Capture the cell that displays the provided text and extract its [X, Y] central coordinate. 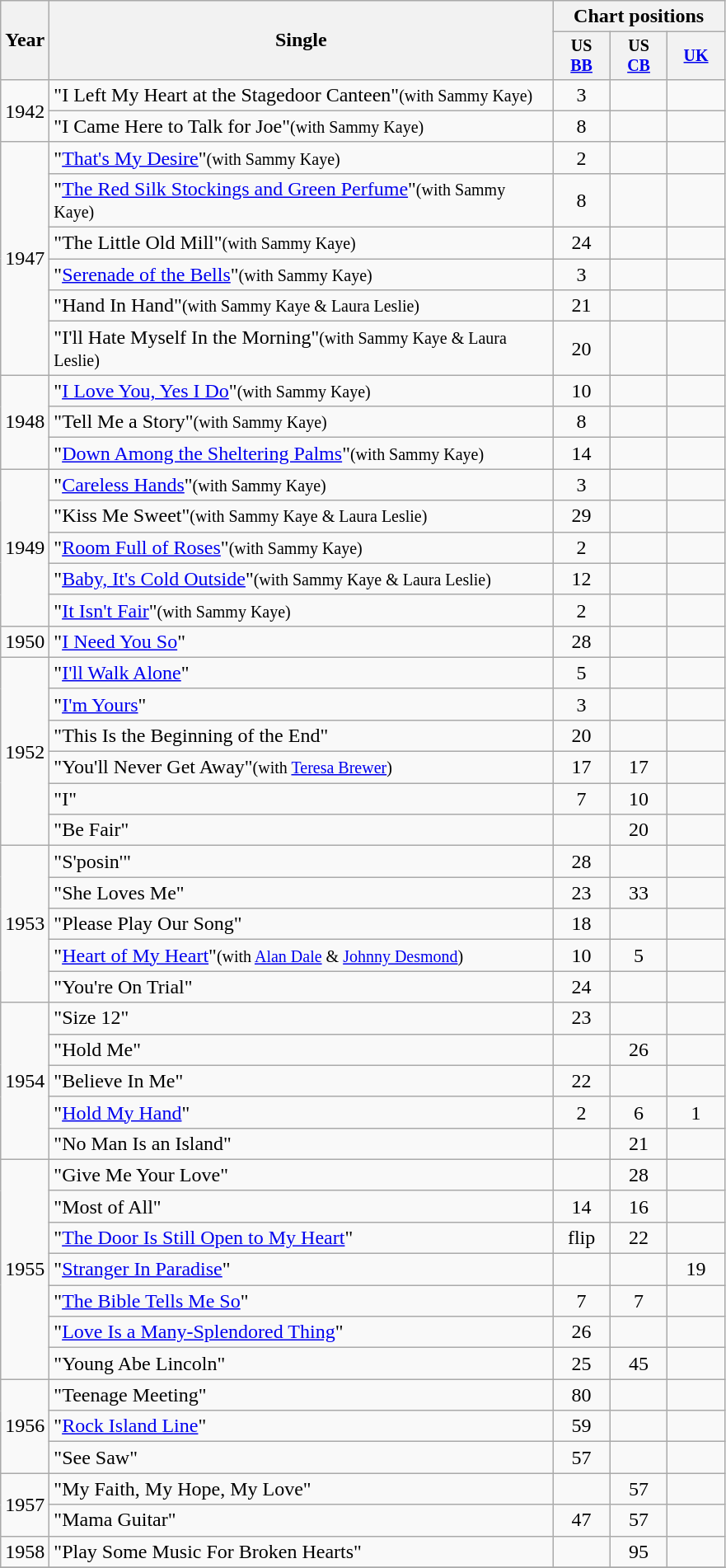
"I Came Here to Talk for Joe"(with Sammy Kaye) [302, 126]
"I'll Walk Alone" [302, 673]
"Heart of My Heart"(with Alan Dale & Johnny Desmond) [302, 955]
"This Is the Beginning of the End" [302, 735]
USBB [582, 56]
1947 [25, 258]
"Please Play Our Song" [302, 924]
1958 [25, 1552]
Chart positions [639, 16]
1 [696, 1112]
"Rock Island Line" [302, 1426]
"You'll Never Get Away"(with Teresa Brewer) [302, 768]
"The Bible Tells Me So" [302, 1301]
"Mama Guitar" [302, 1520]
"Young Abe Lincoln" [302, 1364]
59 [582, 1426]
"See Saw" [302, 1458]
"I" [302, 799]
1954 [25, 1081]
1953 [25, 924]
"That's My Desire"(with Sammy Kaye) [302, 157]
"Kiss Me Sweet"(with Sammy Kaye & Laura Leslie) [302, 516]
25 [582, 1364]
1957 [25, 1505]
"No Man Is an Island" [302, 1143]
"I'm Yours" [302, 704]
"I Love You, Yes I Do"(with Sammy Kaye) [302, 391]
"Baby, It's Cold Outside"(with Sammy Kaye & Laura Leslie) [302, 579]
95 [638, 1552]
"The Door Is Still Open to My Heart" [302, 1237]
"Hand In Hand"(with Sammy Kaye & Laura Leslie) [302, 306]
1942 [25, 110]
"It Isn't Fair"(with Sammy Kaye) [302, 610]
"Love Is a Many-Splendored Thing" [302, 1332]
1955 [25, 1269]
80 [582, 1395]
"Size 12" [302, 1018]
"The Little Old Mill"(with Sammy Kaye) [302, 243]
19 [696, 1270]
"The Red Silk Stockings and Green Perfume"(with Sammy Kaye) [302, 200]
"My Faith, My Hope, My Love" [302, 1489]
"Hold My Hand" [302, 1112]
1948 [25, 422]
1952 [25, 751]
33 [638, 893]
"Play Some Music For Broken Hearts" [302, 1552]
USCB [638, 56]
"I Need You So" [302, 641]
"S'posin'" [302, 861]
12 [582, 579]
"Down Among the Sheltering Palms"(with Sammy Kaye) [302, 453]
"Careless Hands"(with Sammy Kaye) [302, 485]
"I'll Hate Myself In the Morning"(with Sammy Kaye & Laura Leslie) [302, 348]
"Hold Me" [302, 1049]
47 [582, 1520]
"Believe In Me" [302, 1081]
"You're On Trial" [302, 987]
"I Left My Heart at the Stagedoor Canteen"(with Sammy Kaye) [302, 95]
29 [582, 516]
"Room Full of Roses"(with Sammy Kaye) [302, 547]
"Give Me Your Love" [302, 1175]
Year [25, 40]
"Be Fair" [302, 830]
"Tell Me a Story"(with Sammy Kaye) [302, 422]
flip [582, 1237]
"Teenage Meeting" [302, 1395]
16 [638, 1206]
6 [638, 1112]
Single [302, 40]
18 [582, 924]
1950 [25, 641]
"Most of All" [302, 1206]
1956 [25, 1426]
UK [696, 56]
1949 [25, 547]
"Stranger In Paradise" [302, 1270]
"She Loves Me" [302, 893]
45 [638, 1364]
"Serenade of the Bells"(with Sammy Kaye) [302, 275]
